Search for the cell housing the specified text and yield its [X, Y] center coordinate. 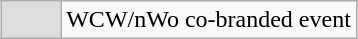
WCW/nWo co-branded event [209, 20]
